Capture the cell that displays the provided text and extract its [X, Y] central coordinate. 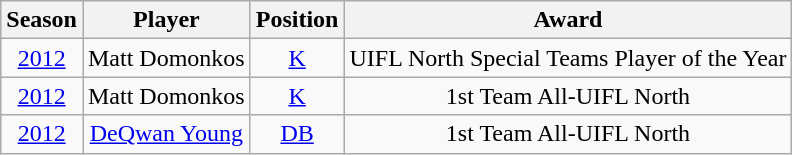
Season [42, 20]
Position [297, 20]
DeQwan Young [166, 134]
Award [568, 20]
Player [166, 20]
DB [297, 134]
UIFL North Special Teams Player of the Year [568, 58]
